Capture the cell that displays the provided text and extract its (X, Y) central coordinate. 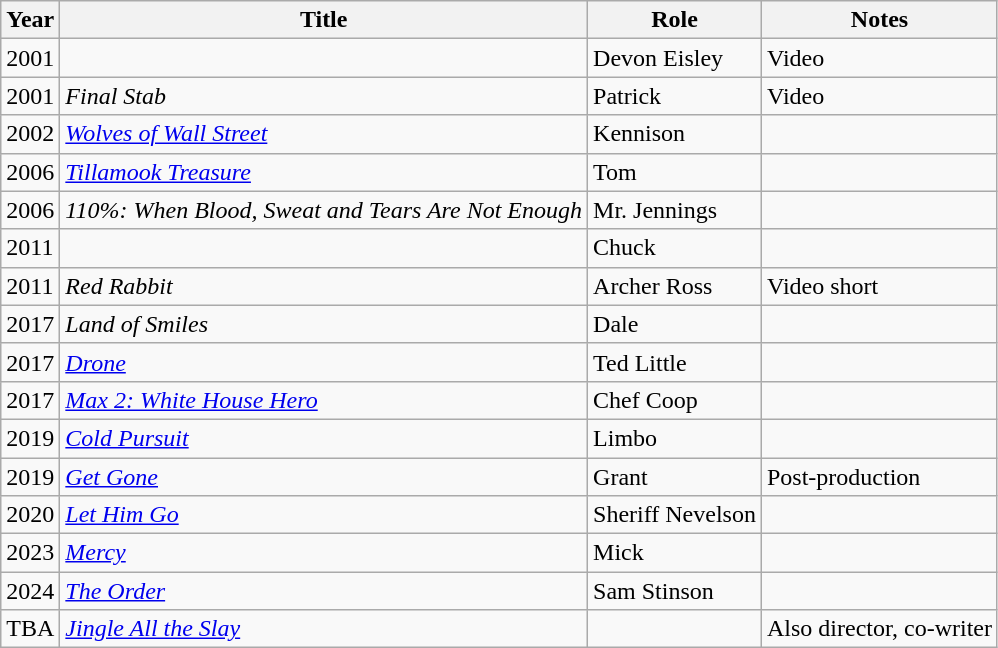
Cold Pursuit (324, 438)
Devon Eisley (675, 58)
Let Him Go (324, 515)
Video short (879, 286)
TBA (30, 629)
Grant (675, 477)
Red Rabbit (324, 286)
2024 (30, 591)
Ted Little (675, 362)
Sam Stinson (675, 591)
2002 (30, 134)
The Order (324, 591)
Final Stab (324, 96)
Tom (675, 172)
2023 (30, 553)
Post-production (879, 477)
Notes (879, 20)
Mr. Jennings (675, 210)
Year (30, 20)
Wolves of Wall Street (324, 134)
Drone (324, 362)
Land of Smiles (324, 324)
Also director, co-writer (879, 629)
Archer Ross (675, 286)
Jingle All the Slay (324, 629)
2020 (30, 515)
Patrick (675, 96)
Dale (675, 324)
Limbo (675, 438)
Role (675, 20)
Sheriff Nevelson (675, 515)
Mick (675, 553)
Title (324, 20)
Tillamook Treasure (324, 172)
Mercy (324, 553)
Kennison (675, 134)
Get Gone (324, 477)
Chuck (675, 248)
Chef Coop (675, 400)
Max 2: White House Hero (324, 400)
110%: When Blood, Sweat and Tears Are Not Enough (324, 210)
